Determine the [x, y] coordinate at the center of the cell enclosing the given text.  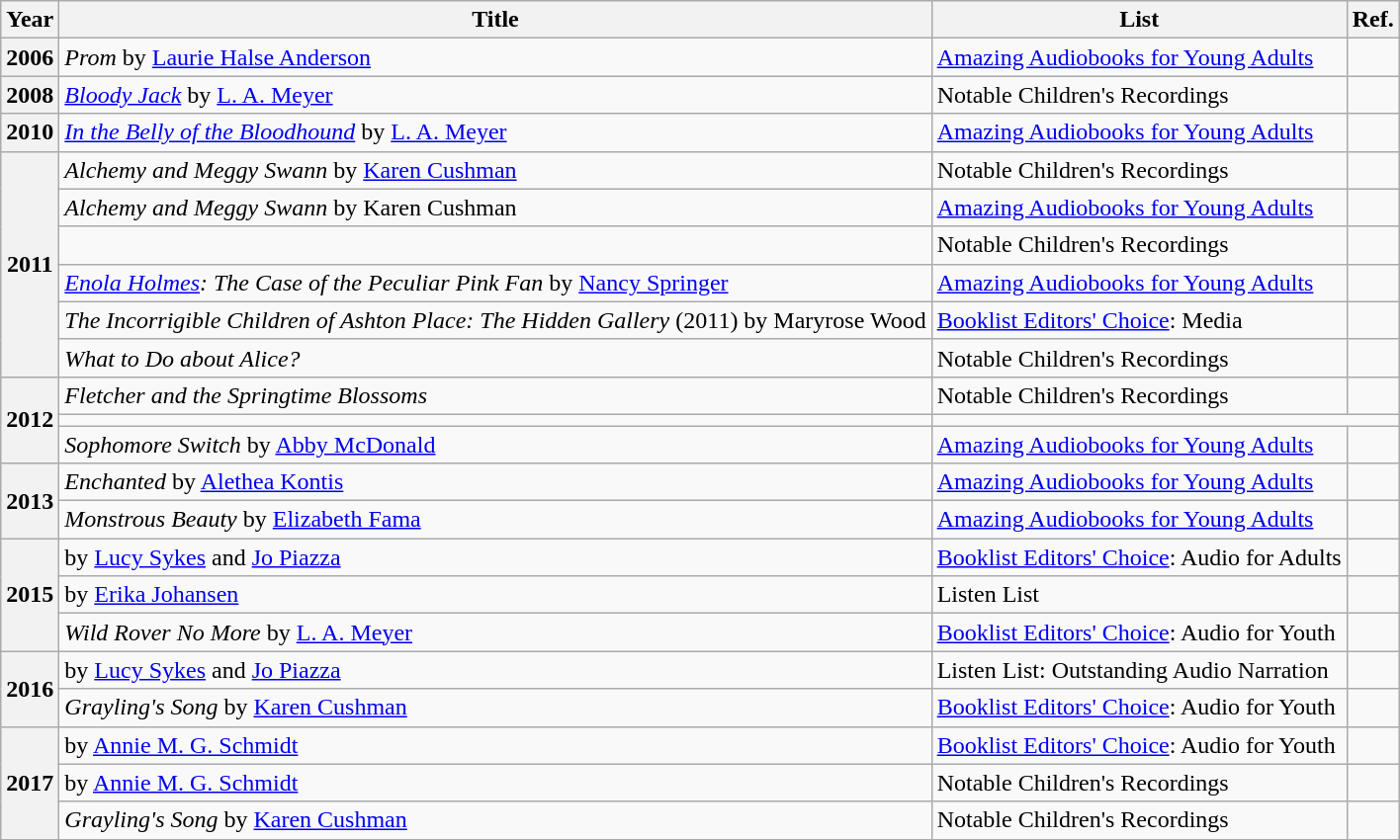
2013 [30, 501]
2012 [30, 419]
Booklist Editors' Choice: Audio for Adults [1139, 557]
Title [495, 20]
The Incorrigible Children of Ashton Place: The Hidden Gallery (2011) by Maryrose Wood [495, 320]
2010 [30, 132]
Bloody Jack by L. A. Meyer [495, 95]
2015 [30, 595]
2008 [30, 95]
2017 [30, 783]
Sophomore Switch by Abby McDonald [495, 444]
Prom by Laurie Halse Anderson [495, 57]
by Erika Johansen [495, 595]
2016 [30, 689]
Fletcher and the Springtime Blossoms [495, 395]
Ref. [1372, 20]
Enola Holmes: The Case of the Peculiar Pink Fan by Nancy Springer [495, 283]
Year [30, 20]
Monstrous Beauty by Elizabeth Fama [495, 520]
Enchanted by Alethea Kontis [495, 482]
Booklist Editors' Choice: Media [1139, 320]
In the Belly of the Bloodhound by L. A. Meyer [495, 132]
Listen List [1139, 595]
List [1139, 20]
Wild Rover No More by L. A. Meyer [495, 632]
2011 [30, 264]
Listen List: Outstanding Audio Narration [1139, 670]
2006 [30, 57]
What to Do about Alice? [495, 358]
